Determine the [x, y] coordinate at the center of the cell enclosing the given text.  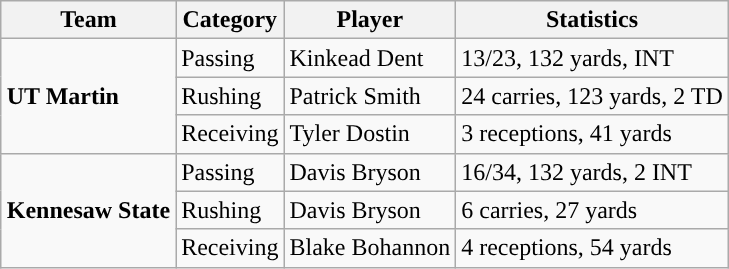
Category [230, 20]
Player [370, 20]
16/34, 132 yards, 2 INT [592, 172]
Kinkead Dent [370, 58]
Patrick Smith [370, 96]
13/23, 132 yards, INT [592, 58]
UT Martin [88, 96]
Tyler Dostin [370, 134]
24 carries, 123 yards, 2 TD [592, 96]
6 carries, 27 yards [592, 210]
4 receptions, 54 yards [592, 248]
Team [88, 20]
Kennesaw State [88, 210]
Blake Bohannon [370, 248]
3 receptions, 41 yards [592, 134]
Statistics [592, 20]
